Detect which cell encompasses the target text, then output its [X, Y] center coordinate. 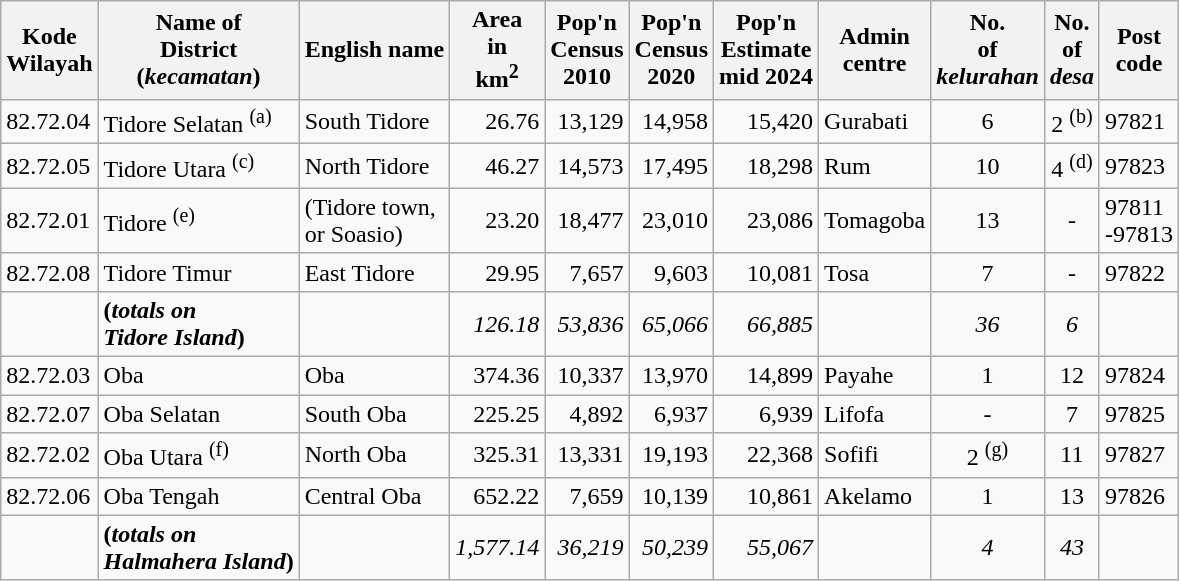
10,081 [766, 272]
13,331 [587, 456]
2 (b) [1072, 122]
23.20 [498, 220]
97821 [1138, 122]
Name ofDistrict(kecamatan) [198, 50]
English name [374, 50]
Sofifi [875, 456]
Pop'nCensus2010 [587, 50]
6,939 [766, 414]
65,066 [671, 324]
Akelamo [875, 496]
(Tidore town, or Soasio) [374, 220]
12 [1072, 376]
4,892 [587, 414]
22,368 [766, 456]
97824 [1138, 376]
Lifofa [875, 414]
14,958 [671, 122]
1,577.14 [498, 548]
Areain km2 [498, 50]
No.ofdesa [1072, 50]
Central Oba [374, 496]
97822 [1138, 272]
Tidore Timur [198, 272]
29.95 [498, 272]
Tosa [875, 272]
97811-97813 [1138, 220]
14,573 [587, 166]
225.25 [498, 414]
(totals onTidore Island) [198, 324]
Rum [875, 166]
Postcode [1138, 50]
Pop'nCensus2020 [671, 50]
South Oba [374, 414]
82.72.07 [50, 414]
82.72.06 [50, 496]
7,659 [587, 496]
97826 [1138, 496]
55,067 [766, 548]
82.72.01 [50, 220]
10,337 [587, 376]
36,219 [587, 548]
10 [988, 166]
4 [988, 548]
53,836 [587, 324]
18,477 [587, 220]
97823 [1138, 166]
11 [1072, 456]
Oba Utara (f) [198, 456]
97825 [1138, 414]
Tidore Utara (c) [198, 166]
43 [1072, 548]
No.ofkelurahan [988, 50]
7,657 [587, 272]
14,899 [766, 376]
97827 [1138, 456]
23,086 [766, 220]
374.36 [498, 376]
82.72.05 [50, 166]
Oba Tengah [198, 496]
82.72.04 [50, 122]
36 [988, 324]
North Tidore [374, 166]
Kode Wilayah [50, 50]
66,885 [766, 324]
17,495 [671, 166]
82.72.03 [50, 376]
13,129 [587, 122]
126.18 [498, 324]
82.72.08 [50, 272]
652.22 [498, 496]
9,603 [671, 272]
(totals onHalmahera Island) [198, 548]
82.72.02 [50, 456]
18,298 [766, 166]
325.31 [498, 456]
Pop'nEstimatemid 2024 [766, 50]
Oba Selatan [198, 414]
4 (d) [1072, 166]
23,010 [671, 220]
10,861 [766, 496]
13,970 [671, 376]
East Tidore [374, 272]
46.27 [498, 166]
South Tidore [374, 122]
15,420 [766, 122]
Tidore Selatan (a) [198, 122]
Admincentre [875, 50]
2 (g) [988, 456]
6,937 [671, 414]
Tidore (e) [198, 220]
10,139 [671, 496]
26.76 [498, 122]
19,193 [671, 456]
North Oba [374, 456]
50,239 [671, 548]
Gurabati [875, 122]
Payahe [875, 376]
Tomagoba [875, 220]
